From the cell containing the given text, extract its center point as (x, y) coordinate. 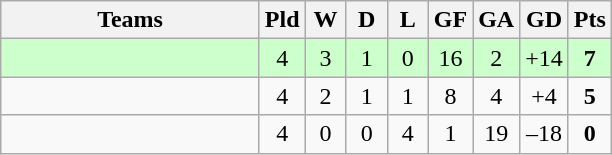
GD (544, 20)
L (408, 20)
–18 (544, 134)
7 (590, 58)
GF (450, 20)
+4 (544, 96)
Pts (590, 20)
W (326, 20)
5 (590, 96)
16 (450, 58)
19 (496, 134)
+14 (544, 58)
8 (450, 96)
Pld (282, 20)
D (366, 20)
3 (326, 58)
GA (496, 20)
Teams (130, 20)
